Provide the (X, Y) coordinate of the cell's center where the given text is located.  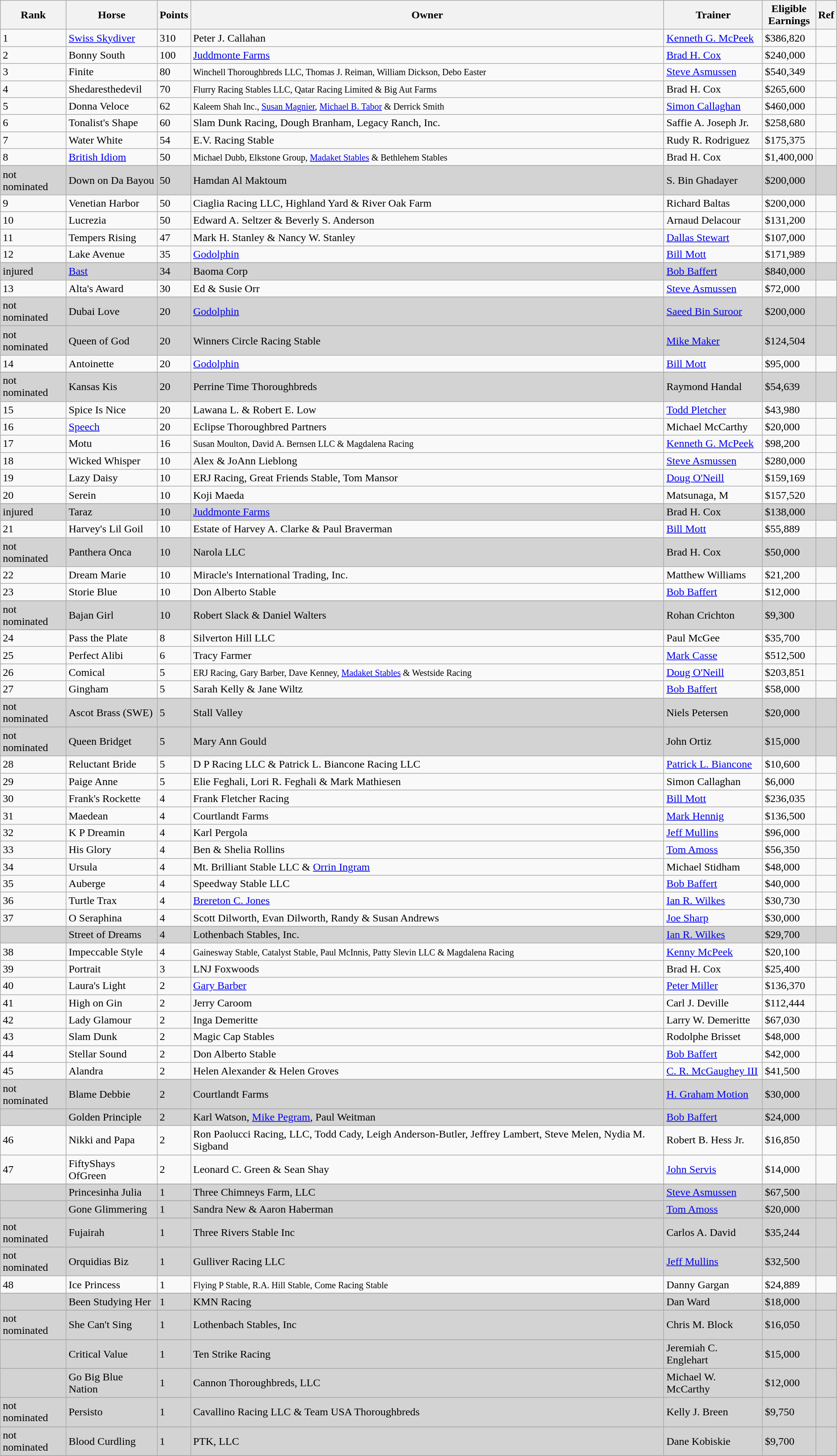
Helen Alexander & Helen Groves (427, 1071)
D P Racing LLC & Patrick L. Biancone Racing LLC (427, 764)
Cannon Thoroughbreds, LLC (427, 1383)
Danny Gargan (713, 1285)
Lake Avenue (112, 255)
Perfect Alibi (112, 655)
$157,520 (789, 495)
37 (33, 918)
12 (33, 255)
$265,600 (789, 89)
Impeccable Style (112, 952)
Jerry Caroom (427, 1003)
$171,989 (789, 255)
Motu (112, 444)
Ron Paolucci Racing, LLC, Todd Cady, Leigh Anderson-Butler, Jeffrey Lambert, Steve Melen, Nydia M. Sigband (427, 1140)
Antoinette (112, 364)
$124,504 (789, 341)
Finite (112, 72)
Horse (112, 15)
K P Dreamin (112, 832)
31 (33, 815)
Dane Kobiskie (713, 1441)
Maedean (112, 815)
$30,730 (789, 901)
Gary Barber (427, 986)
$9,700 (789, 1441)
Auberge (112, 884)
$280,000 (789, 461)
28 (33, 764)
$54,639 (789, 386)
$42,000 (789, 1054)
$35,700 (789, 638)
C. R. McGaughey III (713, 1071)
$20,100 (789, 952)
H. Graham Motion (713, 1094)
Mark Casse (713, 655)
14 (33, 364)
Tonalist's Shape (112, 123)
Carl J. Deville (713, 1003)
Swiss Skydiver (112, 38)
25 (33, 655)
$50,000 (789, 552)
Gingham (112, 689)
$55,889 (789, 529)
Baoma Corp (427, 272)
$58,000 (789, 689)
7 (33, 140)
Mt. Brilliant Stable LLC & Orrin Ingram (427, 866)
Karl Watson, Mike Pegram, Paul Weitman (427, 1117)
Winners Circle Racing Stable (427, 341)
Kansas Kis (112, 386)
Tracy Farmer (427, 655)
Taraz (112, 512)
Venetian Harbor (112, 203)
Kaleem Shah Inc., Susan Magnier, Michael B. Tabor & Derrick Smith (427, 106)
70 (173, 89)
Ref (826, 15)
Sarah Kelly & Jane Wiltz (427, 689)
Narola LLC (427, 552)
9 (33, 203)
18 (33, 461)
Mark Hennig (713, 815)
21 (33, 529)
29 (33, 781)
$95,000 (789, 364)
Ascot Brass (SWE) (112, 712)
Susan Moulton, David A. Bernsen LLC & Magdalena Racing (427, 444)
Leonard C. Green & Sean Shay (427, 1169)
High on Gin (112, 1003)
Dan Ward (713, 1302)
Three Chimneys Farm, LLC (427, 1193)
$386,820 (789, 38)
23 (33, 592)
Ten Strike Racing (427, 1354)
Blame Debbie (112, 1094)
Koji Maeda (427, 495)
Tempers Rising (112, 238)
Portrait (112, 969)
Mike Maker (713, 341)
Water White (112, 140)
Mark H. Stanley & Nancy W. Stanley (427, 238)
Frank's Rockette (112, 798)
Flurry Racing Stables LLC, Qatar Racing Limited & Big Aut Farms (427, 89)
Gainesway Stable, Catalyst Stable, Paul McInnis, Patty Slevin LLC & Magdalena Racing (427, 952)
$138,000 (789, 512)
Panthera Onca (112, 552)
Queen of God (112, 341)
Bajan Girl (112, 616)
Lothenbach Stables, Inc (427, 1325)
Hamdan Al Maktoum (427, 180)
17 (33, 444)
Shedaresthedevil (112, 89)
$107,000 (789, 238)
British Idiom (112, 157)
Princesinha Julia (112, 1193)
$25,400 (789, 969)
24 (33, 638)
S. Bin Ghadayer (713, 180)
$136,370 (789, 986)
26 (33, 672)
Robert Slack & Daniel Walters (427, 616)
Alandra (112, 1071)
Bonny South (112, 55)
Speedway Stable LLC (427, 884)
Down on Da Bayou (112, 180)
15 (33, 410)
Pass the Plate (112, 638)
Lothenbach Stables, Inc. (427, 935)
Larry W. Demeritte (713, 1020)
Carlos A. David (713, 1233)
Turtle Trax (112, 901)
John Ortiz (713, 742)
$540,349 (789, 72)
Elie Feghali, Lori R. Feghali & Mark Mathiesen (427, 781)
$159,169 (789, 478)
33 (33, 849)
Paige Anne (112, 781)
$67,030 (789, 1020)
Niels Petersen (713, 712)
Dream Marie (112, 575)
Stellar Sound (112, 1054)
$14,000 (789, 1169)
48 (33, 1285)
Owner (427, 15)
Inga Demeritte (427, 1020)
80 (173, 72)
$32,500 (789, 1261)
Orquidias Biz (112, 1261)
Three Rivers Stable Inc (427, 1233)
Patrick L. Biancone (713, 764)
54 (173, 140)
Go Big Blue Nation (112, 1383)
$236,035 (789, 798)
$18,000 (789, 1302)
Serein (112, 495)
Critical Value (112, 1354)
Flying P Stable, R.A. Hill Stable, Come Racing Stable (427, 1285)
Gulliver Racing LLC (427, 1261)
22 (33, 575)
Been Studying Her (112, 1302)
42 (33, 1020)
$72,000 (789, 289)
$840,000 (789, 272)
Arnaud Delacour (713, 220)
Gone Glimmering (112, 1210)
Michael Stidham (713, 866)
$10,600 (789, 764)
$43,980 (789, 410)
Wicked Whisper (112, 461)
Robert B. Hess Jr. (713, 1140)
39 (33, 969)
Matsunaga, M (713, 495)
$40,000 (789, 884)
310 (173, 38)
ERJ Racing, Gary Barber, Dave Kenney, Madaket Stables & Westside Racing (427, 672)
Eclipse Thoroughbred Partners (427, 427)
45 (33, 1071)
Kenny McPeek (713, 952)
Ice Princess (112, 1285)
$6,000 (789, 781)
Lazy Daisy (112, 478)
ERJ Racing, Great Friends Stable, Tom Mansor (427, 478)
$24,889 (789, 1285)
Joe Sharp (713, 918)
Peter J. Callahan (427, 38)
His Glory (112, 849)
Silverton Hill LLC (427, 638)
Karl Pergola (427, 832)
Mary Ann Gould (427, 742)
Laura's Light (112, 986)
Peter Miller (713, 986)
19 (33, 478)
Estate of Harvey A. Clarke & Paul Braverman (427, 529)
Comical (112, 672)
$460,000 (789, 106)
$24,000 (789, 1117)
36 (33, 901)
$131,200 (789, 220)
Matthew Williams (713, 575)
$56,350 (789, 849)
Kelly J. Breen (713, 1412)
$9,300 (789, 616)
$9,750 (789, 1412)
62 (173, 106)
Edward A. Seltzer & Beverly S. Anderson (427, 220)
FiftyShays OfGreen (112, 1169)
Spice Is Nice (112, 410)
Slam Dunk (112, 1037)
Todd Pletcher (713, 410)
$112,444 (789, 1003)
Golden Principle (112, 1117)
38 (33, 952)
Jeremiah C. Englehart (713, 1354)
Bast (112, 272)
Lucrezia (112, 220)
EligibleEarnings (789, 15)
$41,500 (789, 1071)
Dubai Love (112, 311)
Reluctant Bride (112, 764)
Speech (112, 427)
Alta's Award (112, 289)
Perrine Time Thoroughbreds (427, 386)
Ben & Shelia Rollins (427, 849)
$96,000 (789, 832)
Rodolphe Brisset (713, 1037)
Brereton C. Jones (427, 901)
Lady Glamour (112, 1020)
Slam Dunk Racing, Dough Branham, Legacy Ranch, Inc. (427, 123)
John Servis (713, 1169)
Queen Bridget (112, 742)
$175,375 (789, 140)
Raymond Handal (713, 386)
$29,700 (789, 935)
Dallas Stewart (713, 238)
$136,500 (789, 815)
Michael Dubb, Elkstone Group, Madaket Stables & Bethlehem Stables (427, 157)
Saffie A. Joseph Jr. (713, 123)
Lawana L. & Robert E. Low (427, 410)
32 (33, 832)
40 (33, 986)
E.V. Racing Stable (427, 140)
Magic Cap Stables (427, 1037)
$21,200 (789, 575)
KMN Racing (427, 1302)
$98,200 (789, 444)
PTK, LLC (427, 1441)
Street of Dreams (112, 935)
Storie Blue (112, 592)
Ciaglia Racing LLC, Highland Yard & River Oak Farm (427, 203)
100 (173, 55)
$203,851 (789, 672)
Ed & Susie Orr (427, 289)
43 (33, 1037)
Points (173, 15)
$512,500 (789, 655)
$258,680 (789, 123)
$16,850 (789, 1140)
$1,400,000 (789, 157)
She Can't Sing (112, 1325)
Paul McGee (713, 638)
Chris M. Block (713, 1325)
Stall Valley (427, 712)
Rohan Crichton (713, 616)
$240,000 (789, 55)
O Seraphina (112, 918)
Harvey's Lil Goil (112, 529)
27 (33, 689)
44 (33, 1054)
Cavallino Racing LLC & Team USA Thoroughbreds (427, 1412)
46 (33, 1140)
13 (33, 289)
Alex & JoAnn Lieblong (427, 461)
Scott Dilworth, Evan Dilworth, Randy & Susan Andrews (427, 918)
Fujairah (112, 1233)
$35,244 (789, 1233)
Trainer (713, 15)
Frank Fletcher Racing (427, 798)
Rudy R. Rodriguez (713, 140)
41 (33, 1003)
Michael McCarthy (713, 427)
60 (173, 123)
Donna Veloce (112, 106)
Ursula (112, 866)
Nikki and Papa (112, 1140)
Persisto (112, 1412)
Rank (33, 15)
Miracle's International Trading, Inc. (427, 575)
Richard Baltas (713, 203)
Michael W. McCarthy (713, 1383)
$16,050 (789, 1325)
LNJ Foxwoods (427, 969)
Winchell Thoroughbreds LLC, Thomas J. Reiman, William Dickson, Debo Easter (427, 72)
11 (33, 238)
Sandra New & Aaron Haberman (427, 1210)
Saeed Bin Suroor (713, 311)
$67,500 (789, 1193)
Blood Curdling (112, 1441)
